Search for the cell housing the specified text and yield its (X, Y) center coordinate. 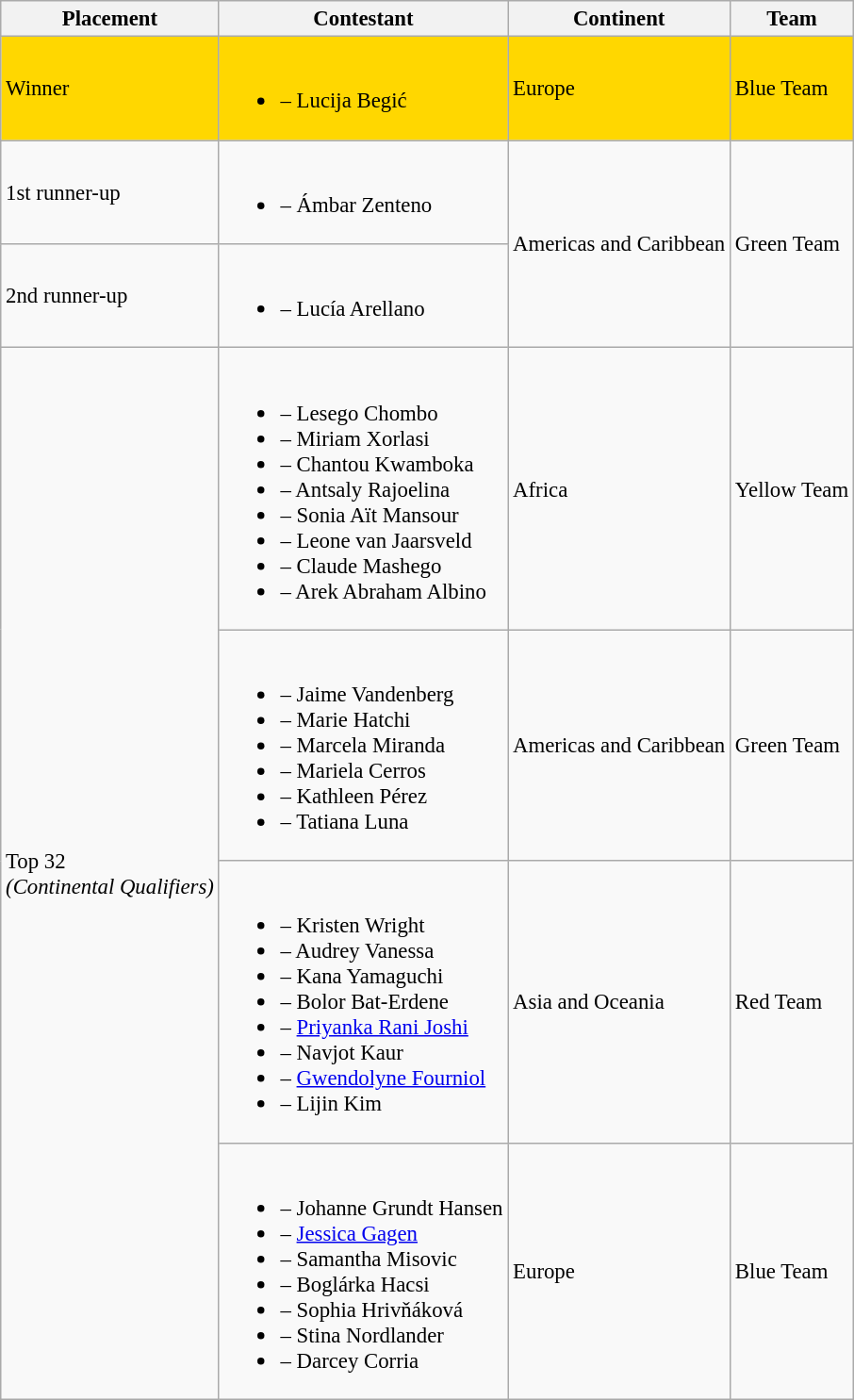
Red Team (792, 1001)
– Kristen Wright – Audrey Vanessa – Kana Yamaguchi – Bolor Bat-Erdene – Priyanka Rani Joshi – Navjot Kaur – Gwendolyne Fourniol – Lijin Kim (364, 1001)
– Ámbar Zenteno (364, 192)
Winner (109, 89)
2nd runner-up (109, 296)
Africa (619, 488)
– Jaime Vandenberg – Marie Hatchi – Marcela Miranda – Mariela Cerros – Kathleen Pérez – Tatiana Luna (364, 745)
Continent (619, 19)
Asia and Oceania (619, 1001)
– Lucía Arellano (364, 296)
Yellow Team (792, 488)
– Lucija Begić (364, 89)
1st runner-up (109, 192)
Contestant (364, 19)
Placement (109, 19)
– Johanne Grundt Hansen – Jessica Gagen – Samantha Misovic – Boglárka Hacsi – Sophia Hrivňáková – Stina Nordlander – Darcey Corria (364, 1271)
Top 32(Continental Qualifiers) (109, 874)
Team (792, 19)
